For the text-containing cell, return its midpoint in [X, Y] coordinate format. 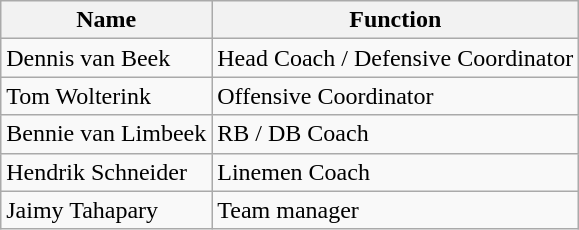
Hendrik Schneider [106, 172]
Bennie van Limbeek [106, 134]
Dennis van Beek [106, 58]
RB / DB Coach [396, 134]
Team manager [396, 210]
Head Coach / Defensive Coordinator [396, 58]
Tom Wolterink [106, 96]
Jaimy Tahapary [106, 210]
Linemen Coach [396, 172]
Name [106, 20]
Function [396, 20]
Offensive Coordinator [396, 96]
